Capture the cell that displays the provided text and extract its (X, Y) central coordinate. 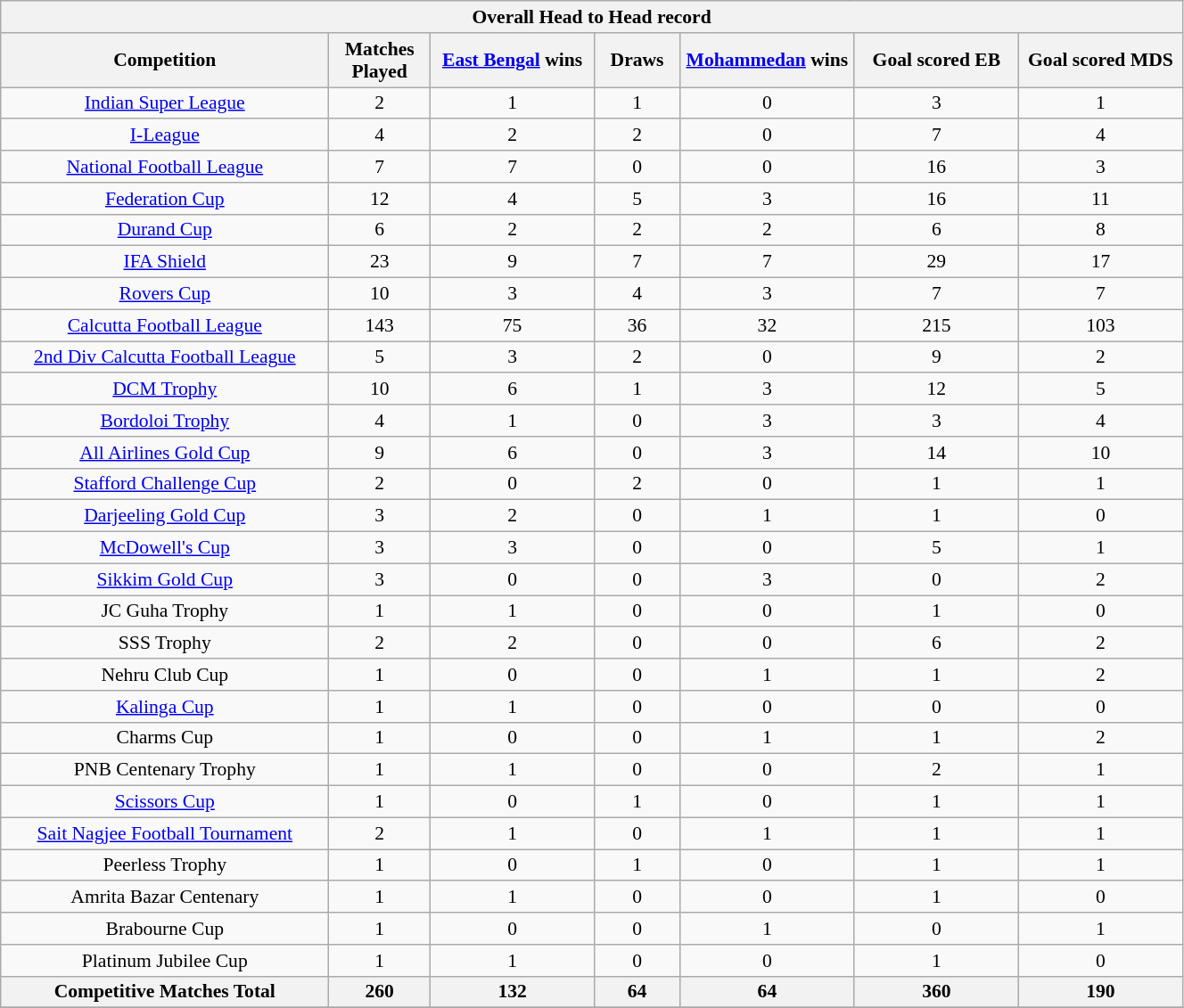
Rovers Cup (165, 294)
8 (1100, 230)
132 (513, 992)
190 (1100, 992)
Peerless Trophy (165, 865)
PNB Centenary Trophy (165, 770)
Mohammedan wins (767, 61)
Indian Super League (165, 103)
I-League (165, 135)
Goal scored EB (936, 61)
215 (936, 325)
Competitive Matches Total (165, 992)
143 (380, 325)
Competition (165, 61)
Bordoloi Trophy (165, 421)
National Football League (165, 167)
29 (936, 262)
All Airlines Gold Cup (165, 453)
Darjeeling Gold Cup (165, 516)
36 (637, 325)
32 (767, 325)
SSS Trophy (165, 643)
2nd Div Calcutta Football League (165, 357)
14 (936, 453)
Platinum Jubilee Cup (165, 961)
11 (1100, 199)
JC Guha Trophy (165, 611)
Federation Cup (165, 199)
75 (513, 325)
Brabourne Cup (165, 929)
East Bengal wins (513, 61)
17 (1100, 262)
Overall Head to Head record (592, 17)
Amrita Bazar Centenary (165, 897)
Sikkim Gold Cup (165, 579)
Sait Nagjee Football Tournament (165, 833)
Kalinga Cup (165, 707)
Stafford Challenge Cup (165, 484)
360 (936, 992)
IFA Shield (165, 262)
Nehru Club Cup (165, 675)
Matches Played (380, 61)
McDowell's Cup (165, 548)
Goal scored MDS (1100, 61)
260 (380, 992)
Charms Cup (165, 738)
DCM Trophy (165, 389)
103 (1100, 325)
Calcutta Football League (165, 325)
Durand Cup (165, 230)
Draws (637, 61)
23 (380, 262)
Scissors Cup (165, 802)
